Find where the given text appears and provide that cell's center as (x, y) coordinate. 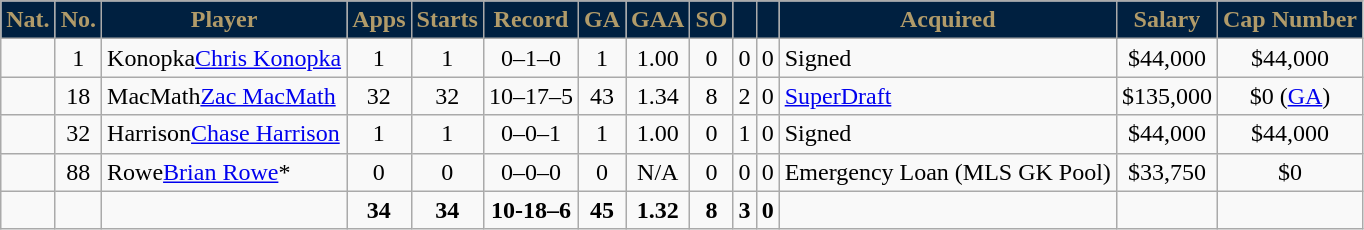
$0 (GA) (1290, 96)
No. (78, 20)
Apps (379, 20)
Emergency Loan (MLS GK Pool) (948, 172)
0–0–1 (530, 134)
Cap Number (1290, 20)
1.32 (658, 210)
N/A (658, 172)
2 (744, 96)
43 (602, 96)
RoweBrian Rowe* (224, 172)
Salary (1166, 20)
0–1–0 (530, 58)
10-18–6 (530, 210)
SuperDraft (948, 96)
HarrisonChase Harrison (224, 134)
18 (78, 96)
Player (224, 20)
MacMathZac MacMath (224, 96)
3 (744, 210)
SO (712, 20)
$33,750 (1166, 172)
GA (602, 20)
Acquired (948, 20)
10–17–5 (530, 96)
Starts (447, 20)
1.34 (658, 96)
Record (530, 20)
$0 (1290, 172)
KonopkaChris Konopka (224, 58)
45 (602, 210)
$135,000 (1166, 96)
Nat. (28, 20)
88 (78, 172)
0–0–0 (530, 172)
GAA (658, 20)
